For the text-containing cell, return its midpoint in [X, Y] coordinate format. 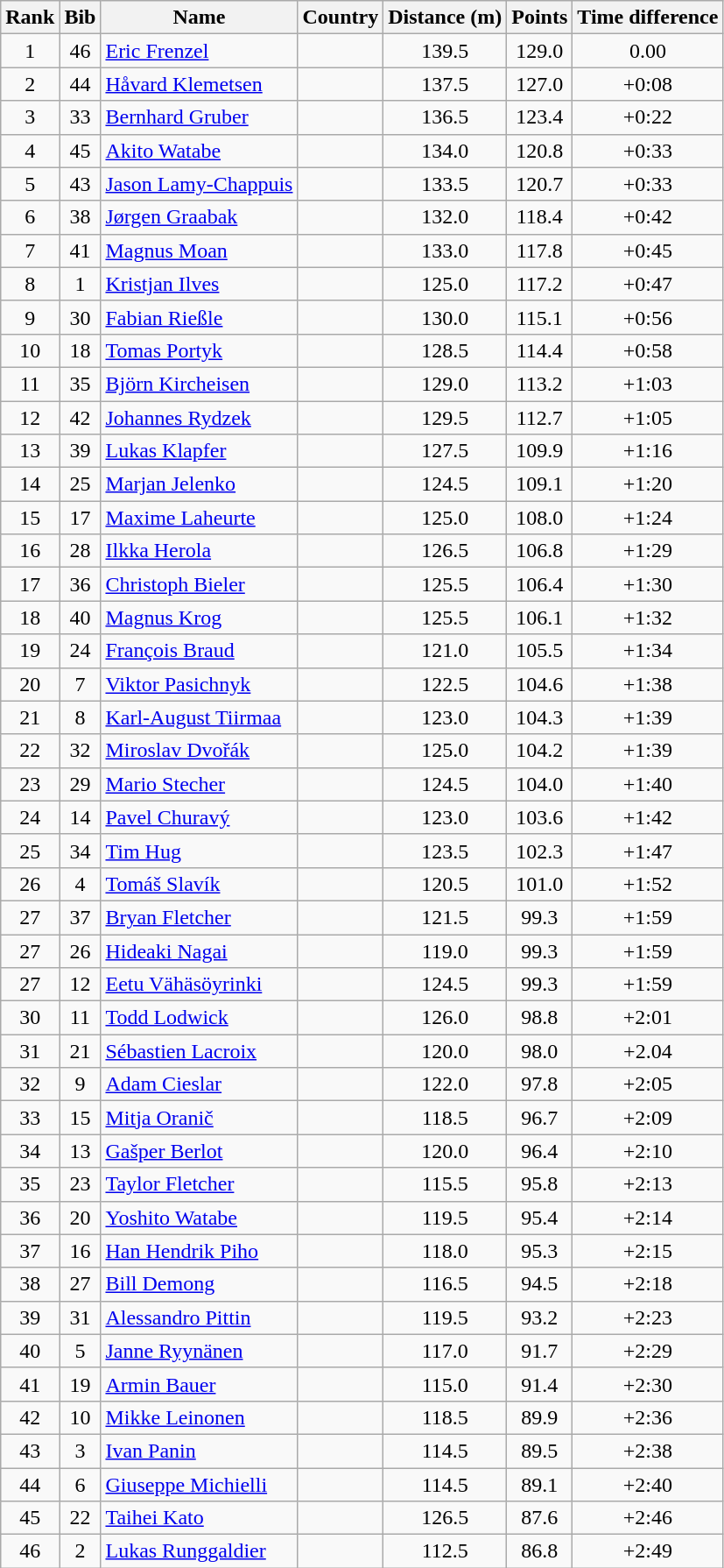
102.3 [539, 851]
+0:56 [648, 317]
+1:42 [648, 817]
115.5 [445, 1184]
123.5 [445, 851]
Björn Kircheisen [200, 384]
91.7 [539, 1351]
Pavel Churavý [200, 817]
Gašper Berlot [200, 1151]
+2:01 [648, 1018]
104.3 [539, 717]
+2:49 [648, 1551]
130.0 [445, 317]
Bill Demong [200, 1284]
+1:52 [648, 884]
+2:23 [648, 1317]
115.0 [445, 1384]
Viktor Pasichnyk [200, 684]
89.5 [539, 1451]
Adam Cieslar [200, 1084]
Bryan Fletcher [200, 917]
Bernhard Gruber [200, 117]
+1:29 [648, 551]
120.5 [445, 884]
113.2 [539, 384]
+1:16 [648, 451]
120.7 [539, 184]
29 [81, 784]
133.5 [445, 184]
127.0 [539, 84]
117.0 [445, 1351]
+0:22 [648, 117]
Håvard Klemetsen [200, 84]
Name [200, 18]
114.4 [539, 350]
+2:40 [648, 1485]
105.5 [539, 651]
+2:36 [648, 1417]
98.0 [539, 1051]
Johannes Rydzek [200, 418]
Hideaki Nagai [200, 950]
Taylor Fletcher [200, 1184]
Maxime Laheurte [200, 518]
108.0 [539, 518]
+1:34 [648, 651]
+2:29 [648, 1351]
116.5 [445, 1284]
118.0 [445, 1251]
+1:40 [648, 784]
+1:24 [648, 518]
+2:13 [648, 1184]
137.5 [445, 84]
89.9 [539, 1417]
Magnus Krog [200, 618]
+1:03 [648, 384]
Tomas Portyk [200, 350]
Armin Bauer [200, 1384]
+2:15 [648, 1251]
28 [81, 551]
91.4 [539, 1384]
+0:42 [648, 217]
132.0 [445, 217]
Han Hendrik Piho [200, 1251]
+2:05 [648, 1084]
93.2 [539, 1317]
126.0 [445, 1018]
Janne Ryynänen [200, 1351]
+2:46 [648, 1518]
Jørgen Graabak [200, 217]
104.6 [539, 684]
119.0 [445, 950]
122.5 [445, 684]
+1:05 [648, 418]
86.8 [539, 1551]
+0:58 [648, 350]
Mitja Oranič [200, 1118]
96.4 [539, 1151]
Jason Lamy-Chappuis [200, 184]
Ilkka Herola [200, 551]
96.7 [539, 1118]
97.8 [539, 1084]
Fabian Rießle [200, 317]
Lukas Klapfer [200, 451]
Time difference [648, 18]
94.5 [539, 1284]
95.8 [539, 1184]
98.8 [539, 1018]
129.5 [445, 418]
0.00 [648, 51]
Magnus Moan [200, 251]
95.4 [539, 1218]
117.8 [539, 251]
133.0 [445, 251]
Sébastien Lacroix [200, 1051]
Miroslav Dvořák [200, 751]
+2.04 [648, 1051]
122.0 [445, 1084]
Karl-August Tiirmaa [200, 717]
Alessandro Pittin [200, 1317]
+2:14 [648, 1218]
+2:09 [648, 1118]
Taihei Kato [200, 1518]
+1:47 [648, 851]
87.6 [539, 1518]
Kristjan Ilves [200, 284]
106.1 [539, 618]
+2:10 [648, 1151]
Eric Frenzel [200, 51]
118.4 [539, 217]
104.2 [539, 751]
Country [341, 18]
Christoph Bieler [200, 584]
106.4 [539, 584]
+1:38 [648, 684]
95.3 [539, 1251]
120.8 [539, 151]
Mario Stecher [200, 784]
112.5 [445, 1551]
Eetu Vähäsöyrinki [200, 985]
Tim Hug [200, 851]
136.5 [445, 117]
109.9 [539, 451]
+1:32 [648, 618]
Rank [30, 18]
Giuseppe Michielli [200, 1485]
121.5 [445, 917]
103.6 [539, 817]
89.1 [539, 1485]
109.1 [539, 484]
+2:30 [648, 1384]
115.1 [539, 317]
+0:45 [648, 251]
Distance (m) [445, 18]
+1:20 [648, 484]
127.5 [445, 451]
Bib [81, 18]
112.7 [539, 418]
+0:08 [648, 84]
Todd Lodwick [200, 1018]
Lukas Runggaldier [200, 1551]
134.0 [445, 151]
+1:30 [648, 584]
Ivan Panin [200, 1451]
123.4 [539, 117]
Points [539, 18]
104.0 [539, 784]
101.0 [539, 884]
+2:38 [648, 1451]
106.8 [539, 551]
121.0 [445, 651]
117.2 [539, 284]
+2:18 [648, 1284]
128.5 [445, 350]
Marjan Jelenko [200, 484]
Mikke Leinonen [200, 1417]
Tomáš Slavík [200, 884]
+0:47 [648, 284]
139.5 [445, 51]
Akito Watabe [200, 151]
François Braud [200, 651]
Yoshito Watabe [200, 1218]
